Return [x, y] of the center of cell containing provided text 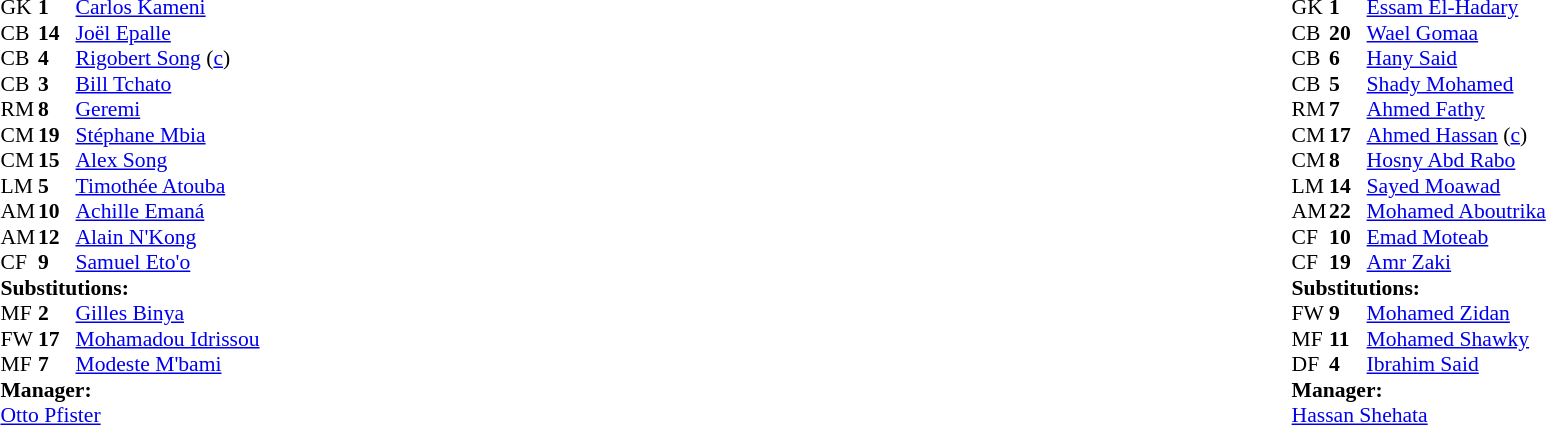
Achille Emaná [168, 211]
Mohamed Aboutrika [1456, 211]
2 [57, 313]
Mohamed Shawky [1456, 339]
Mohamed Zidan [1456, 313]
Hany Said [1456, 59]
Emad Moteab [1456, 237]
Samuel Eto'o [168, 263]
Wael Gomaa [1456, 33]
12 [57, 237]
Joël Epalle [168, 33]
Amr Zaki [1456, 263]
Modeste M'bami [168, 365]
Bill Tchato [168, 84]
DF [1311, 365]
Gilles Binya [168, 313]
Ahmed Hassan (c) [1456, 135]
Timothée Atouba [168, 186]
3 [57, 84]
Alex Song [168, 161]
Ibrahim Said [1456, 365]
Sayed Moawad [1456, 186]
Shady Mohamed [1456, 84]
Hosny Abd Rabo [1456, 161]
6 [1348, 59]
Stéphane Mbia [168, 135]
Ahmed Fathy [1456, 109]
Mohamadou Idrissou [168, 339]
Rigobert Song (c) [168, 59]
Alain N'Kong [168, 237]
22 [1348, 211]
Geremi [168, 109]
15 [57, 161]
20 [1348, 33]
11 [1348, 339]
